Find where the given text appears and provide that cell's center as (x, y) coordinate. 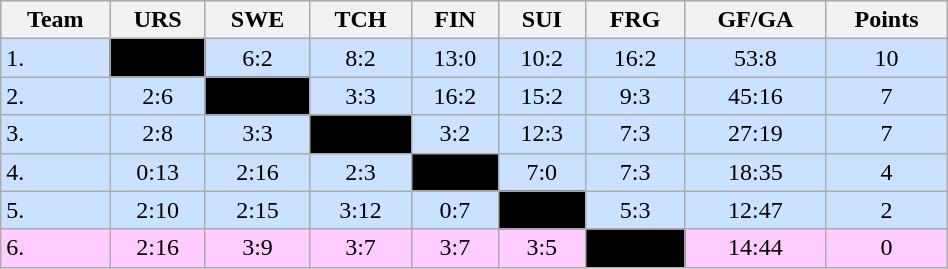
8:2 (361, 58)
2:6 (158, 96)
12:47 (756, 210)
SUI (542, 20)
2:10 (158, 210)
4 (886, 172)
2:15 (257, 210)
3:12 (361, 210)
Team (56, 20)
SWE (257, 20)
13:0 (456, 58)
12:3 (542, 134)
TCH (361, 20)
14:44 (756, 248)
53:8 (756, 58)
27:19 (756, 134)
3:5 (542, 248)
6. (56, 248)
18:35 (756, 172)
4. (56, 172)
1. (56, 58)
5:3 (635, 210)
0 (886, 248)
6:2 (257, 58)
0:7 (456, 210)
5. (56, 210)
2. (56, 96)
10 (886, 58)
3:9 (257, 248)
3:2 (456, 134)
URS (158, 20)
2:3 (361, 172)
3. (56, 134)
45:16 (756, 96)
Points (886, 20)
9:3 (635, 96)
FRG (635, 20)
FIN (456, 20)
0:13 (158, 172)
10:2 (542, 58)
2:8 (158, 134)
15:2 (542, 96)
GF/GA (756, 20)
2 (886, 210)
7:0 (542, 172)
